Pinpoint the cell where the given text exists, returning its (X, Y) midpoint coordinate. 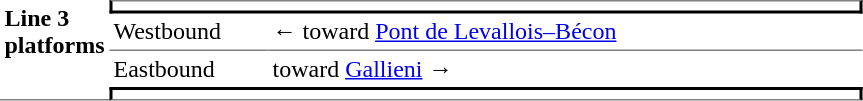
← toward Pont de Levallois–Bécon (565, 33)
toward Gallieni → (565, 69)
Line 3 platforms (54, 50)
Eastbound (188, 69)
Westbound (188, 33)
